Return [x, y] of the center of cell containing provided text 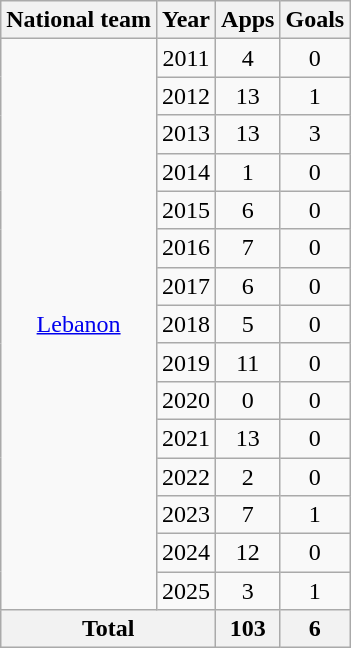
2016 [186, 248]
4 [248, 58]
2013 [186, 134]
2021 [186, 438]
2011 [186, 58]
2025 [186, 591]
Total [108, 629]
2023 [186, 515]
11 [248, 362]
National team [79, 20]
2017 [186, 286]
2018 [186, 324]
2 [248, 477]
Goals [315, 20]
5 [248, 324]
2014 [186, 172]
2024 [186, 553]
2015 [186, 210]
2022 [186, 477]
103 [248, 629]
Year [186, 20]
2012 [186, 96]
12 [248, 553]
2020 [186, 400]
2019 [186, 362]
Lebanon [79, 324]
Apps [248, 20]
